Return (x, y) of the center of cell containing provided text 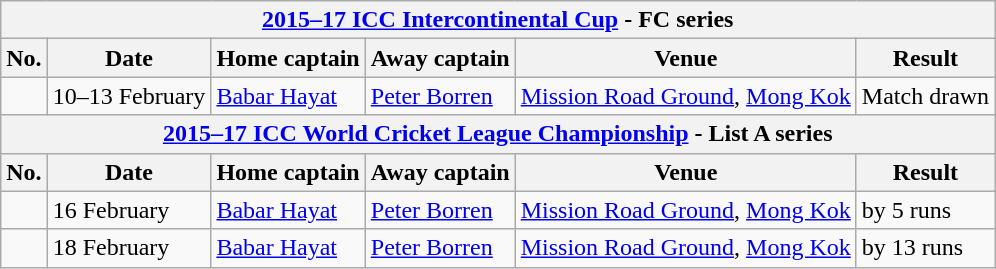
18 February (129, 248)
Match drawn (925, 96)
by 13 runs (925, 248)
2015–17 ICC World Cricket League Championship - List A series (498, 134)
10–13 February (129, 96)
16 February (129, 210)
2015–17 ICC Intercontinental Cup - FC series (498, 20)
by 5 runs (925, 210)
